Identify which cell holds the provided text, then report its (X, Y) central coordinate. 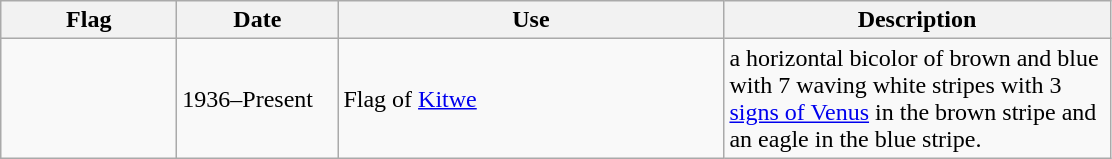
1936–Present (258, 98)
Description (917, 20)
Flag (89, 20)
Date (258, 20)
Use (531, 20)
Flag of Kitwe (531, 98)
a horizontal bicolor of brown and blue with 7 waving white stripes with 3 signs of Venus in the brown stripe and an eagle in the blue stripe. (917, 98)
